Identify which cell holds the provided text, then report its [X, Y] central coordinate. 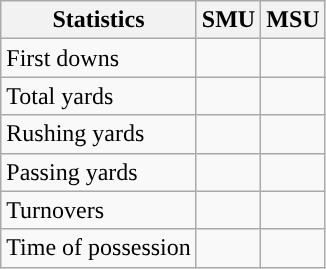
MSU [293, 20]
Turnovers [99, 210]
Total yards [99, 96]
Time of possession [99, 248]
Statistics [99, 20]
Rushing yards [99, 134]
First downs [99, 58]
SMU [228, 20]
Passing yards [99, 172]
